Detect which cell encompasses the target text, then output its [x, y] center coordinate. 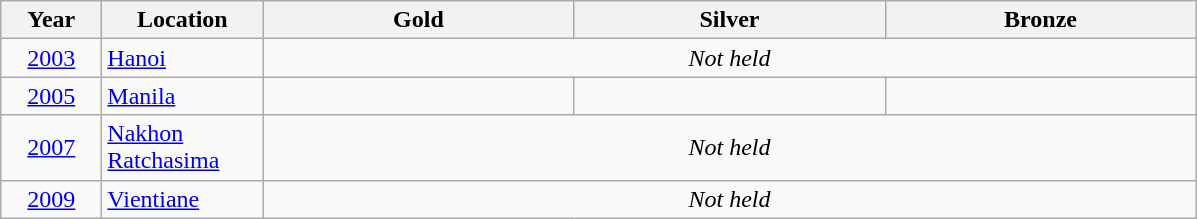
2005 [52, 96]
Location [182, 20]
Year [52, 20]
Bronze [1040, 20]
2007 [52, 148]
Vientiane [182, 199]
Silver [730, 20]
Manila [182, 96]
Hanoi [182, 58]
2009 [52, 199]
Gold [418, 20]
2003 [52, 58]
Nakhon Ratchasima [182, 148]
